Return [X, Y] of the center of cell containing provided text 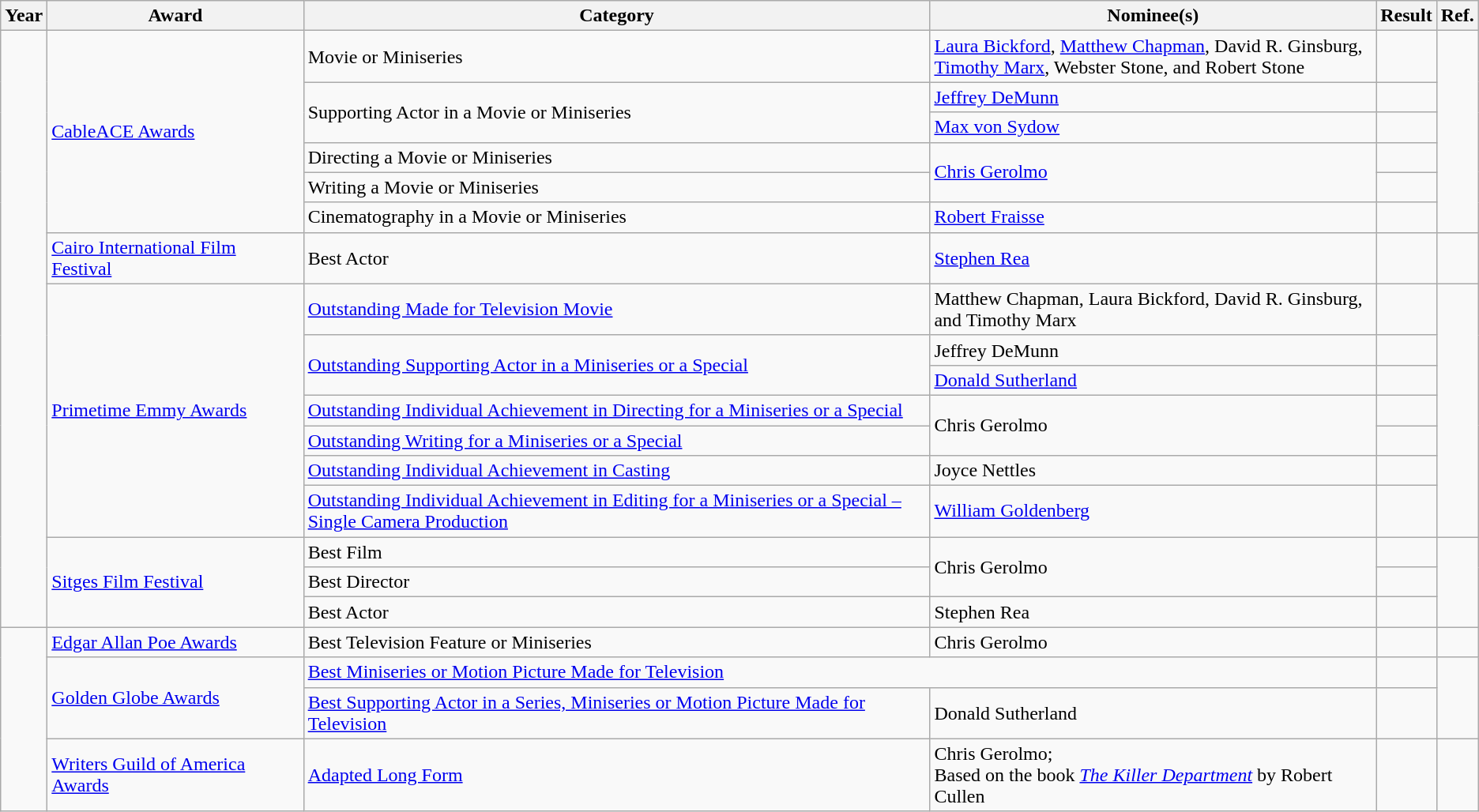
Matthew Chapman, Laura Bickford, David R. Ginsburg, and Timothy Marx [1153, 310]
Best Film [616, 552]
Best Supporting Actor in a Series, Miniseries or Motion Picture Made for Television [616, 712]
Category [616, 16]
Result [1406, 16]
Adapted Long Form [616, 775]
William Goldenberg [1153, 512]
Outstanding Individual Achievement in Casting [616, 471]
Best Miniseries or Motion Picture Made for Television [840, 672]
Award [175, 16]
Chris Gerolmo; Based on the book The Killer Department by Robert Cullen [1153, 775]
Best Director [616, 582]
Max von Sydow [1153, 127]
Ref. [1457, 16]
Outstanding Supporting Actor in a Miniseries or a Special [616, 365]
Directing a Movie or Miniseries [616, 157]
Joyce Nettles [1153, 471]
Laura Bickford, Matthew Chapman, David R. Ginsburg, Timothy Marx, Webster Stone, and Robert Stone [1153, 57]
Outstanding Individual Achievement in Editing for a Miniseries or a Special – Single Camera Production [616, 512]
Year [24, 16]
Outstanding Made for Television Movie [616, 310]
Nominee(s) [1153, 16]
Sitges Film Festival [175, 582]
Outstanding Writing for a Miniseries or a Special [616, 440]
CableACE Awards [175, 131]
Golden Globe Awards [175, 698]
Robert Fraisse [1153, 217]
Cinematography in a Movie or Miniseries [616, 217]
Best Television Feature or Miniseries [616, 642]
Movie or Miniseries [616, 57]
Cairo International Film Festival [175, 258]
Outstanding Individual Achievement in Directing for a Miniseries or a Special [616, 410]
Writers Guild of America Awards [175, 775]
Primetime Emmy Awards [175, 410]
Writing a Movie or Miniseries [616, 187]
Supporting Actor in a Movie or Miniseries [616, 112]
Edgar Allan Poe Awards [175, 642]
